For the text-containing cell, return its midpoint in (X, Y) coordinate format. 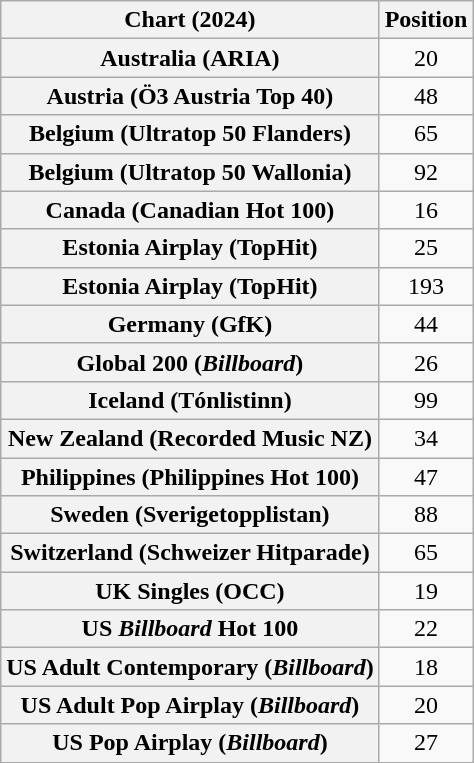
Austria (Ö3 Austria Top 40) (190, 96)
Switzerland (Schweizer Hitparade) (190, 553)
27 (426, 743)
Sweden (Sverigetopplistan) (190, 515)
34 (426, 438)
Position (426, 20)
US Billboard Hot 100 (190, 629)
48 (426, 96)
New Zealand (Recorded Music NZ) (190, 438)
47 (426, 477)
Canada (Canadian Hot 100) (190, 210)
Chart (2024) (190, 20)
Germany (GfK) (190, 324)
19 (426, 591)
26 (426, 362)
22 (426, 629)
16 (426, 210)
88 (426, 515)
Philippines (Philippines Hot 100) (190, 477)
18 (426, 667)
99 (426, 400)
92 (426, 172)
Belgium (Ultratop 50 Wallonia) (190, 172)
Iceland (Tónlistinn) (190, 400)
25 (426, 248)
US Adult Pop Airplay (Billboard) (190, 705)
44 (426, 324)
Global 200 (Billboard) (190, 362)
193 (426, 286)
Australia (ARIA) (190, 58)
UK Singles (OCC) (190, 591)
US Adult Contemporary (Billboard) (190, 667)
Belgium (Ultratop 50 Flanders) (190, 134)
US Pop Airplay (Billboard) (190, 743)
